Output the (X, Y) coordinate of the center of the cell containing the given text.  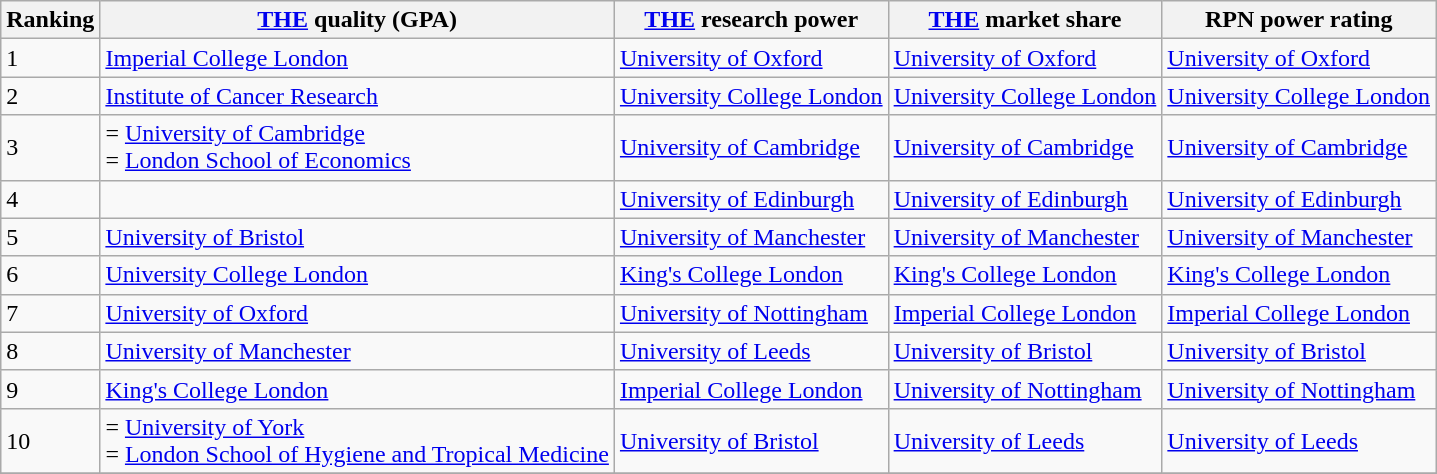
10 (50, 440)
THE market share (1025, 20)
RPN power rating (1299, 20)
8 (50, 351)
Ranking (50, 20)
6 (50, 275)
THE research power (751, 20)
= University of Cambridge = London School of Economics (358, 148)
2 (50, 96)
5 (50, 237)
1 (50, 58)
9 (50, 389)
= University of York = London School of Hygiene and Tropical Medicine (358, 440)
THE quality (GPA) (358, 20)
3 (50, 148)
Institute of Cancer Research (358, 96)
4 (50, 199)
7 (50, 313)
